Locate the cell with the specified text and output its (X, Y) center coordinate. 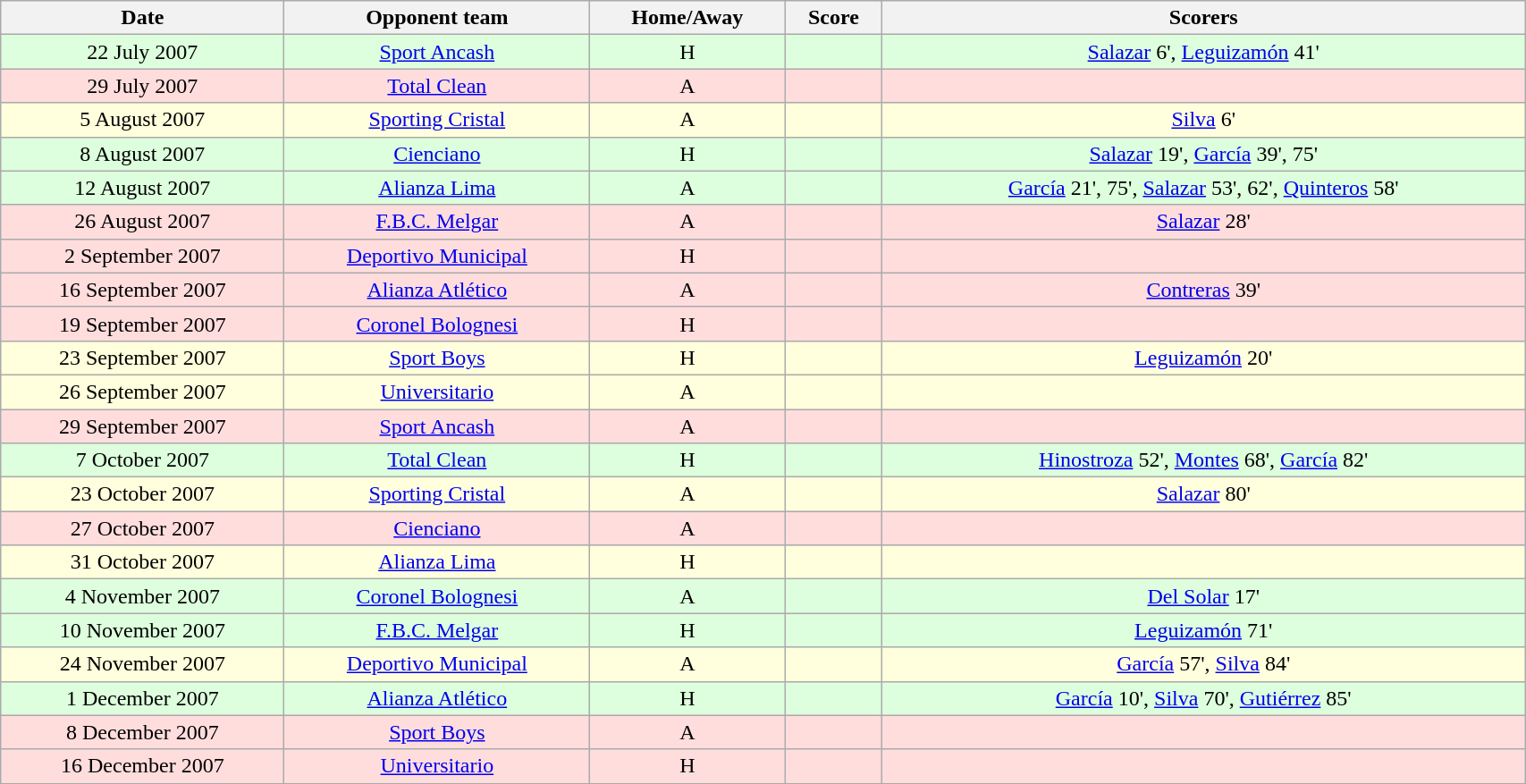
García 10', Silva 70', Gutiérrez 85' (1203, 698)
Opponent team (437, 18)
26 September 2007 (143, 392)
Scorers (1203, 18)
García 21', 75', Salazar 53', 62', Quinteros 58' (1203, 188)
22 July 2007 (143, 52)
16 September 2007 (143, 290)
Home/Away (687, 18)
10 November 2007 (143, 630)
Salazar 80' (1203, 494)
16 December 2007 (143, 766)
4 November 2007 (143, 596)
Salazar 19', García 39', 75' (1203, 154)
23 September 2007 (143, 358)
12 August 2007 (143, 188)
23 October 2007 (143, 494)
Leguizamón 71' (1203, 630)
31 October 2007 (143, 562)
7 October 2007 (143, 460)
8 December 2007 (143, 732)
Leguizamón 20' (1203, 358)
Contreras 39' (1203, 290)
2 September 2007 (143, 256)
Score (833, 18)
Salazar 28' (1203, 222)
29 July 2007 (143, 86)
24 November 2007 (143, 664)
19 September 2007 (143, 324)
8 August 2007 (143, 154)
García 57', Silva 84' (1203, 664)
1 December 2007 (143, 698)
26 August 2007 (143, 222)
27 October 2007 (143, 528)
29 September 2007 (143, 426)
Date (143, 18)
Hinostroza 52', Montes 68', García 82' (1203, 460)
Silva 6' (1203, 120)
5 August 2007 (143, 120)
Del Solar 17' (1203, 596)
Salazar 6', Leguizamón 41' (1203, 52)
